Find where the given text appears and provide that cell's center as [x, y] coordinate. 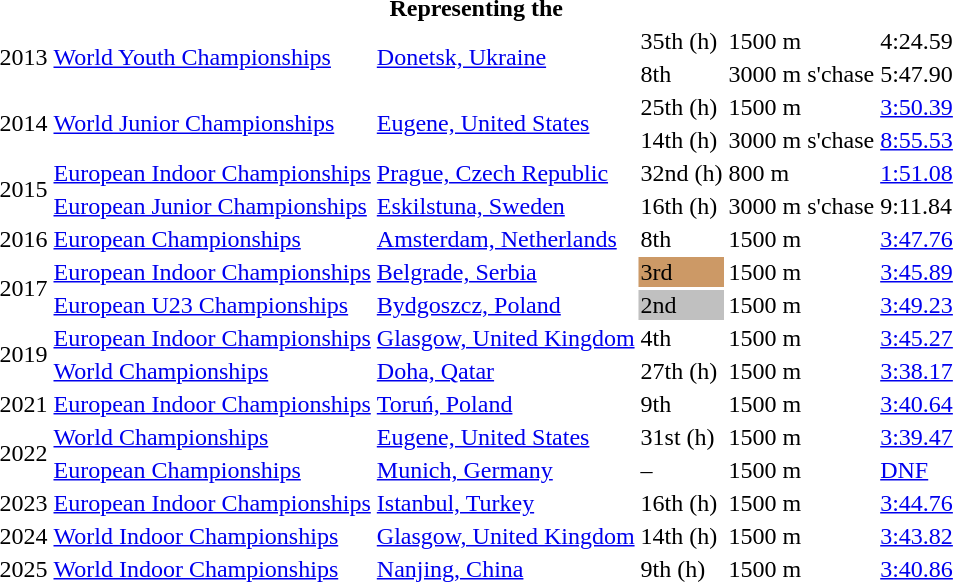
9th [682, 404]
800 m [802, 173]
3rd [682, 272]
27th (h) [682, 371]
Donetsk, Ukraine [506, 58]
Belgrade, Serbia [506, 272]
European U23 Championships [212, 305]
Prague, Czech Republic [506, 173]
Amsterdam, Netherlands [506, 239]
World Indoor Championships [212, 536]
31st (h) [682, 437]
Munich, Germany [506, 470]
32nd (h) [682, 173]
Toruń, Poland [506, 404]
Bydgoszcz, Poland [506, 305]
2nd [682, 305]
25th (h) [682, 107]
Istanbul, Turkey [506, 503]
4th [682, 338]
Eskilstuna, Sweden [506, 206]
European Junior Championships [212, 206]
World Youth Championships [212, 58]
– [682, 470]
Doha, Qatar [506, 371]
World Junior Championships [212, 124]
35th (h) [682, 41]
